Capture the cell that displays the provided text and extract its (x, y) central coordinate. 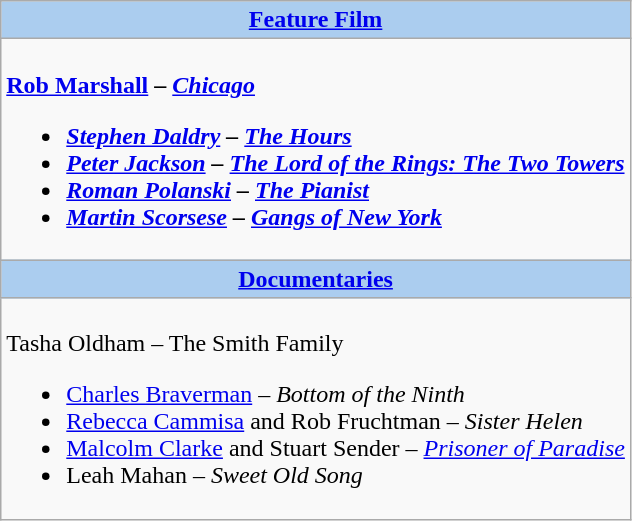
Feature Film (316, 20)
Documentaries (316, 279)
